Detect which cell encompasses the target text, then output its [x, y] center coordinate. 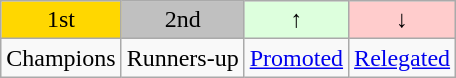
2nd [182, 20]
Promoted [296, 58]
Relegated [402, 58]
Champions [61, 58]
Runners-up [182, 58]
↓ [402, 20]
↑ [296, 20]
1st [61, 20]
